Return the [X, Y] coordinate for the center point of the cell that contains the specified text.  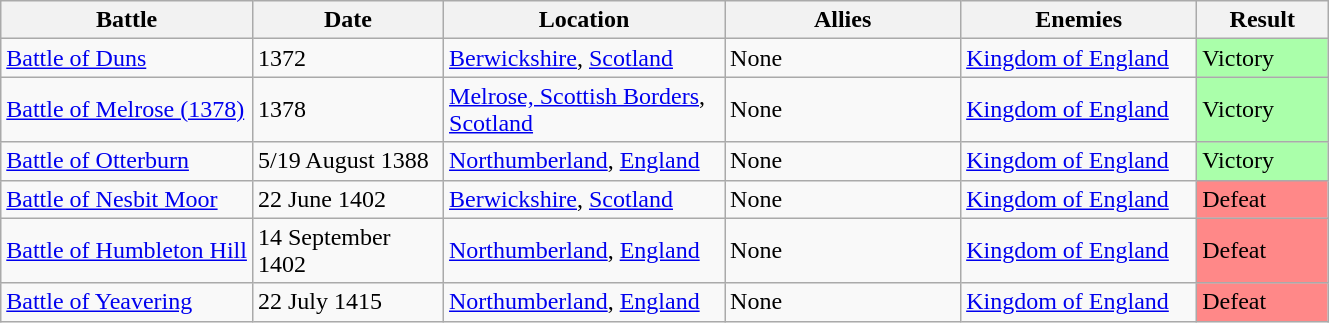
Melrose, Scottish Borders, Scotland [584, 110]
Enemies [1079, 20]
Result [1262, 20]
Allies [843, 20]
22 July 1415 [348, 302]
Battle of Humbleton Hill [127, 250]
Battle of Yeavering [127, 302]
Battle of Duns [127, 58]
Battle of Nesbit Moor [127, 199]
Date [348, 20]
5/19 August 1388 [348, 161]
22 June 1402 [348, 199]
14 September 1402 [348, 250]
Location [584, 20]
Battle of Melrose (1378) [127, 110]
1378 [348, 110]
Battle of Otterburn [127, 161]
1372 [348, 58]
Battle [127, 20]
